Extract the (x, y) coordinate from the center of the cell holding the provided text.  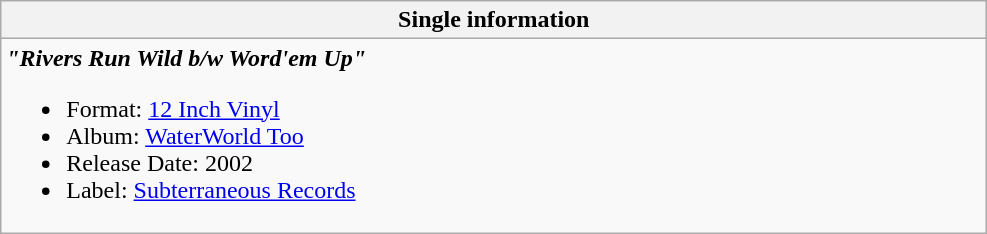
Single information (494, 20)
"Rivers Run Wild b/w Word'em Up"Format: 12 Inch VinylAlbum: WaterWorld TooRelease Date: 2002Label: Subterraneous Records (494, 136)
